Search for the cell housing the specified text and yield its (x, y) center coordinate. 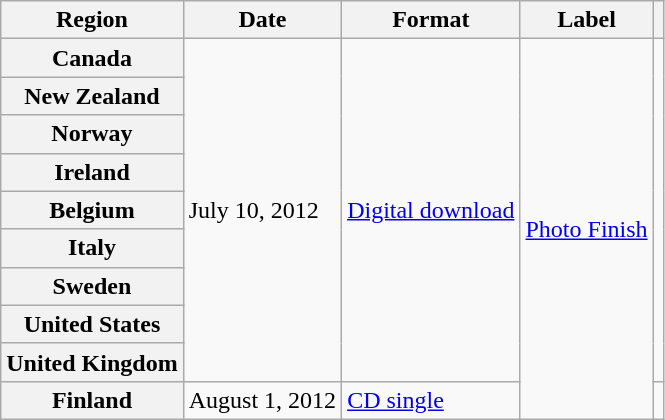
Belgium (92, 210)
United Kingdom (92, 362)
Finland (92, 400)
Format (431, 20)
Photo Finish (586, 230)
Label (586, 20)
Ireland (92, 172)
New Zealand (92, 96)
Digital download (431, 210)
Date (262, 20)
Norway (92, 134)
August 1, 2012 (262, 400)
Region (92, 20)
Italy (92, 248)
Canada (92, 58)
Sweden (92, 286)
United States (92, 324)
CD single (431, 400)
July 10, 2012 (262, 210)
